Search for the cell housing the specified text and yield its (X, Y) center coordinate. 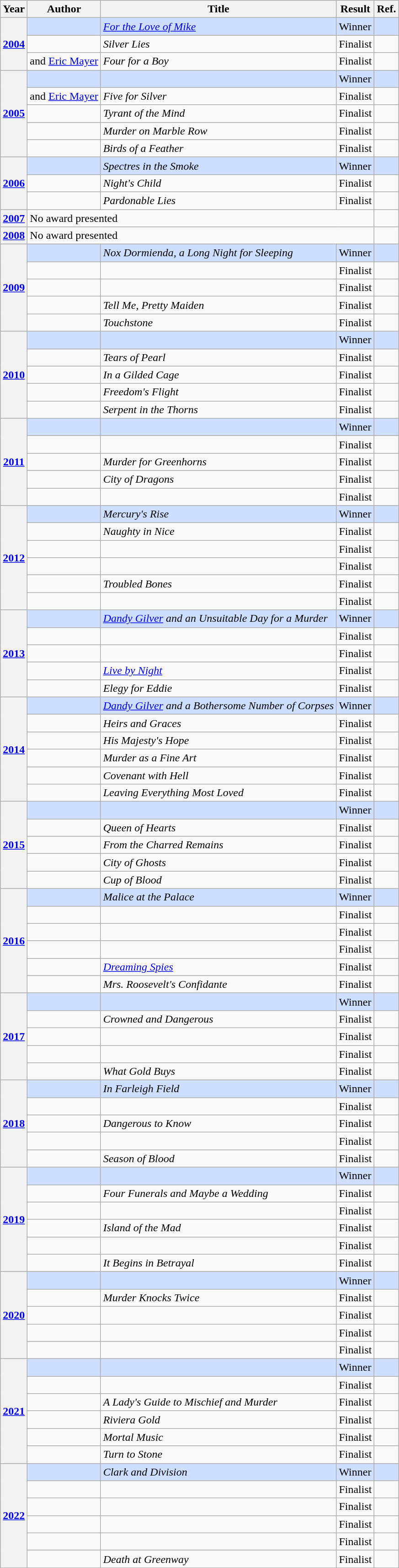
Result (356, 9)
Elegy for Eddie (218, 688)
Season of Blood (218, 1158)
2013 (14, 653)
Tyrant of the Mind (218, 113)
Clark and Division (218, 1472)
In Farleigh Field (218, 1089)
A Lady's Guide to Mischief and Murder (218, 1402)
Dreaming Spies (218, 967)
2005 (14, 113)
Five for Silver (218, 96)
Murder Knocks Twice (218, 1298)
2014 (14, 749)
Crowned and Dangerous (218, 1019)
In a Gilded Cage (218, 375)
Ref. (387, 9)
2022 (14, 1515)
Dangerous to Know (218, 1124)
Tell Me, Pretty Maiden (218, 305)
Cup of Blood (218, 880)
City of Dragons (218, 479)
For the Love of Mike (218, 27)
Serpent in the Thorns (218, 410)
Mercury's Rise (218, 514)
Pardonable Lies (218, 200)
Naughty in Nice (218, 532)
2008 (14, 236)
Freedom's Flight (218, 392)
2004 (14, 44)
2009 (14, 288)
2019 (14, 1219)
Spectres in the Smoke (218, 166)
City of Ghosts (218, 862)
2021 (14, 1411)
Mrs. Roosevelt's Confidante (218, 984)
Heirs and Graces (218, 723)
Mortal Music (218, 1437)
From the Charred Remains (218, 845)
Troubled Bones (218, 584)
2006 (14, 183)
Queen of Hearts (218, 828)
2017 (14, 1036)
2007 (14, 218)
Live by Night (218, 671)
2020 (14, 1315)
Four for a Boy (218, 61)
It Begins in Betrayal (218, 1263)
Riviera Gold (218, 1420)
Night's Child (218, 183)
Tears of Pearl (218, 357)
Touchstone (218, 323)
Murder for Greenhorns (218, 462)
2011 (14, 462)
Island of the Mad (218, 1228)
Murder as a Fine Art (218, 758)
2016 (14, 941)
Birds of a Feather (218, 148)
Nox Dormienda, a Long Night for Sleeping (218, 253)
Silver Lies (218, 44)
Author (64, 9)
Leaving Everything Most Loved (218, 793)
Death at Greenway (218, 1559)
Covenant with Hell (218, 776)
2010 (14, 375)
Dandy Gilver and a Bothersome Number of Corpses (218, 706)
What Gold Buys (218, 1072)
Four Funerals and Maybe a Wedding (218, 1193)
Malice at the Palace (218, 897)
Murder on Marble Row (218, 131)
2018 (14, 1124)
2012 (14, 558)
Turn to Stone (218, 1455)
Title (218, 9)
2015 (14, 845)
Year (14, 9)
Dandy Gilver and an Unsuitable Day for a Murder (218, 619)
His Majesty's Hope (218, 740)
